Identify which cell holds the provided text, then report its (x, y) central coordinate. 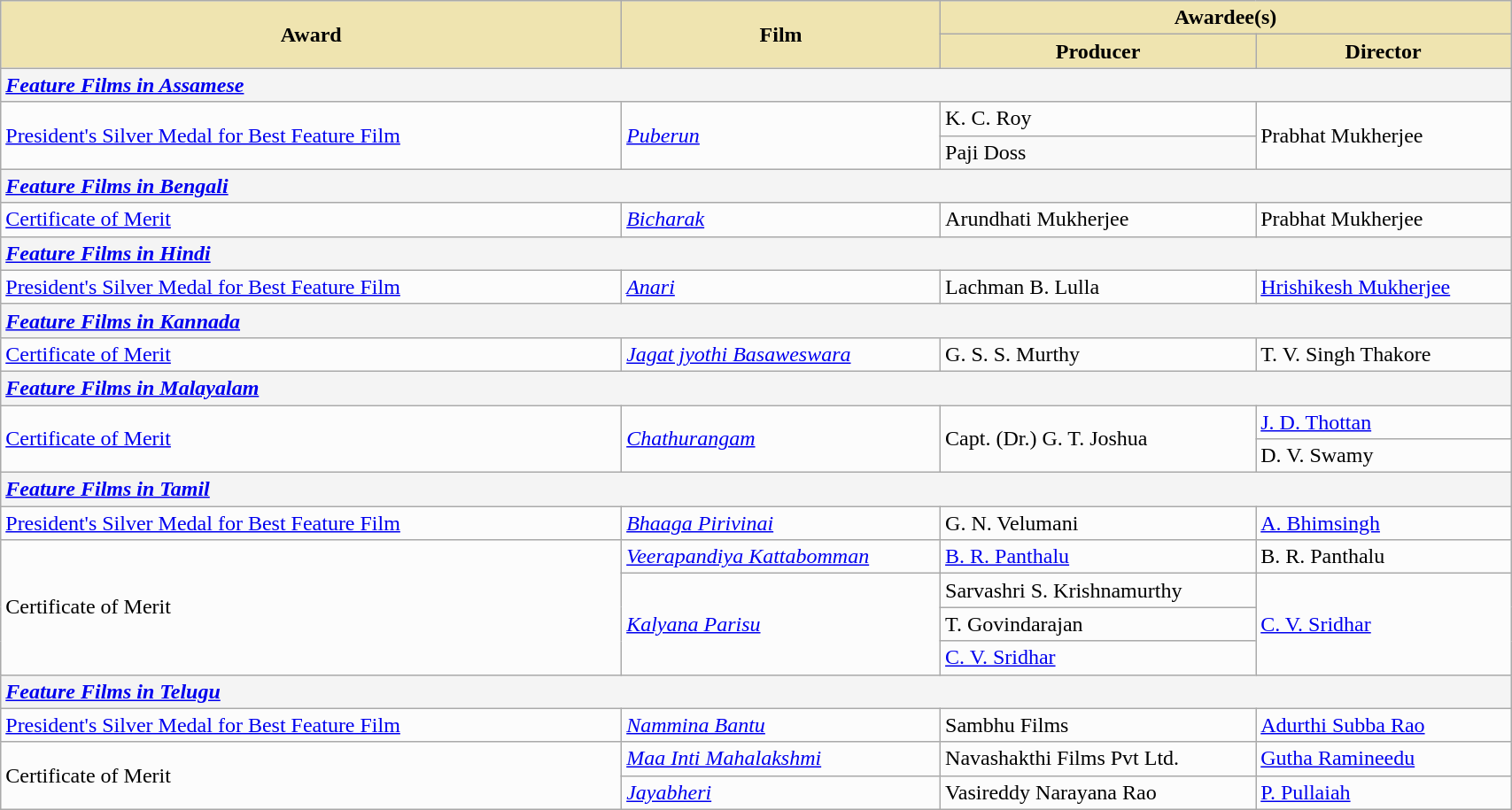
Hrishikesh Mukherjee (1384, 287)
Award (312, 35)
A. Bhimsingh (1384, 523)
Feature Films in Kannada (756, 320)
Capt. (Dr.) G. T. Joshua (1098, 439)
Adurthi Subba Rao (1384, 725)
G. N. Velumani (1098, 523)
Gutha Ramineedu (1384, 759)
Chathurangam (781, 439)
Veerapandiya Kattabomman (781, 557)
Feature Films in Assamese (756, 85)
Navashakthi Films Pvt Ltd. (1098, 759)
P. Pullaiah (1384, 792)
Vasireddy Narayana Rao (1098, 792)
Awardee(s) (1226, 18)
Bicharak (781, 220)
K. C. Roy (1098, 119)
Arundhati Mukherjee (1098, 220)
Nammina Bantu (781, 725)
Feature Films in Tamil (756, 490)
Anari (781, 287)
Maa Inti Mahalakshmi (781, 759)
Jayabheri (781, 792)
Feature Films in Malayalam (756, 388)
Sarvashri S. Krishnamurthy (1098, 590)
T. V. Singh Thakore (1384, 354)
D. V. Swamy (1384, 456)
Producer (1098, 51)
T. Govindarajan (1098, 624)
Lachman B. Lulla (1098, 287)
Feature Films in Telugu (756, 691)
Jagat jyothi Basaweswara (781, 354)
Bhaaga Pirivinai (781, 523)
Director (1384, 51)
Feature Films in Bengali (756, 186)
J. D. Thottan (1384, 422)
Puberun (781, 135)
Sambhu Films (1098, 725)
Feature Films in Hindi (756, 253)
Film (781, 35)
Kalyana Parisu (781, 624)
Paji Doss (1098, 152)
G. S. S. Murthy (1098, 354)
